Determine the [X, Y] coordinate at the center of the cell enclosing the given text.  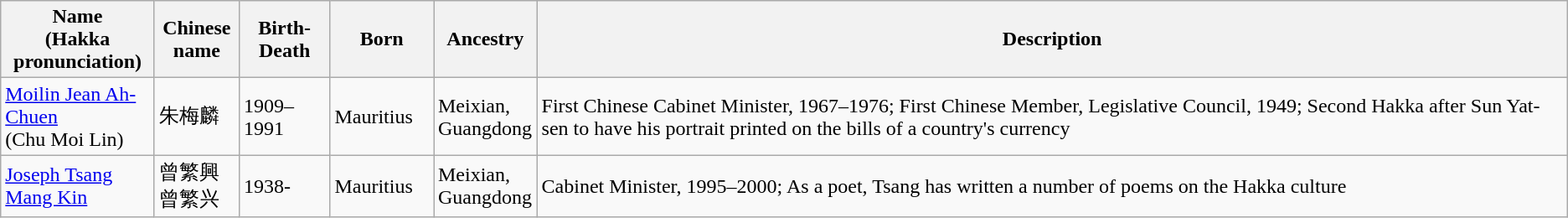
曾繁興曾繁兴 [196, 186]
Ancestry [486, 39]
Birth-Death [285, 39]
Moilin Jean Ah-Chuen(Chu Moi Lin) [78, 117]
Description [1052, 39]
Chinese name [196, 39]
Joseph Tsang Mang Kin [78, 186]
朱梅麟 [196, 117]
Cabinet Minister, 1995–2000; As a poet, Tsang has written a number of poems on the Hakka culture [1052, 186]
Born [382, 39]
1909–1991 [285, 117]
1938- [285, 186]
Name(Hakka pronunciation) [78, 39]
